From the cell containing the given text, extract its center point as (X, Y) coordinate. 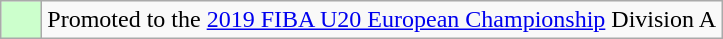
Promoted to the 2019 FIBA U20 European Championship Division A (382, 20)
